Extract the [x, y] coordinate from the center of the cell holding the provided text.  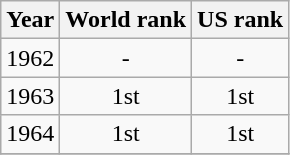
1963 [30, 96]
1964 [30, 134]
World rank [126, 20]
1962 [30, 58]
Year [30, 20]
US rank [240, 20]
